Pinpoint the cell where the given text exists, returning its (X, Y) midpoint coordinate. 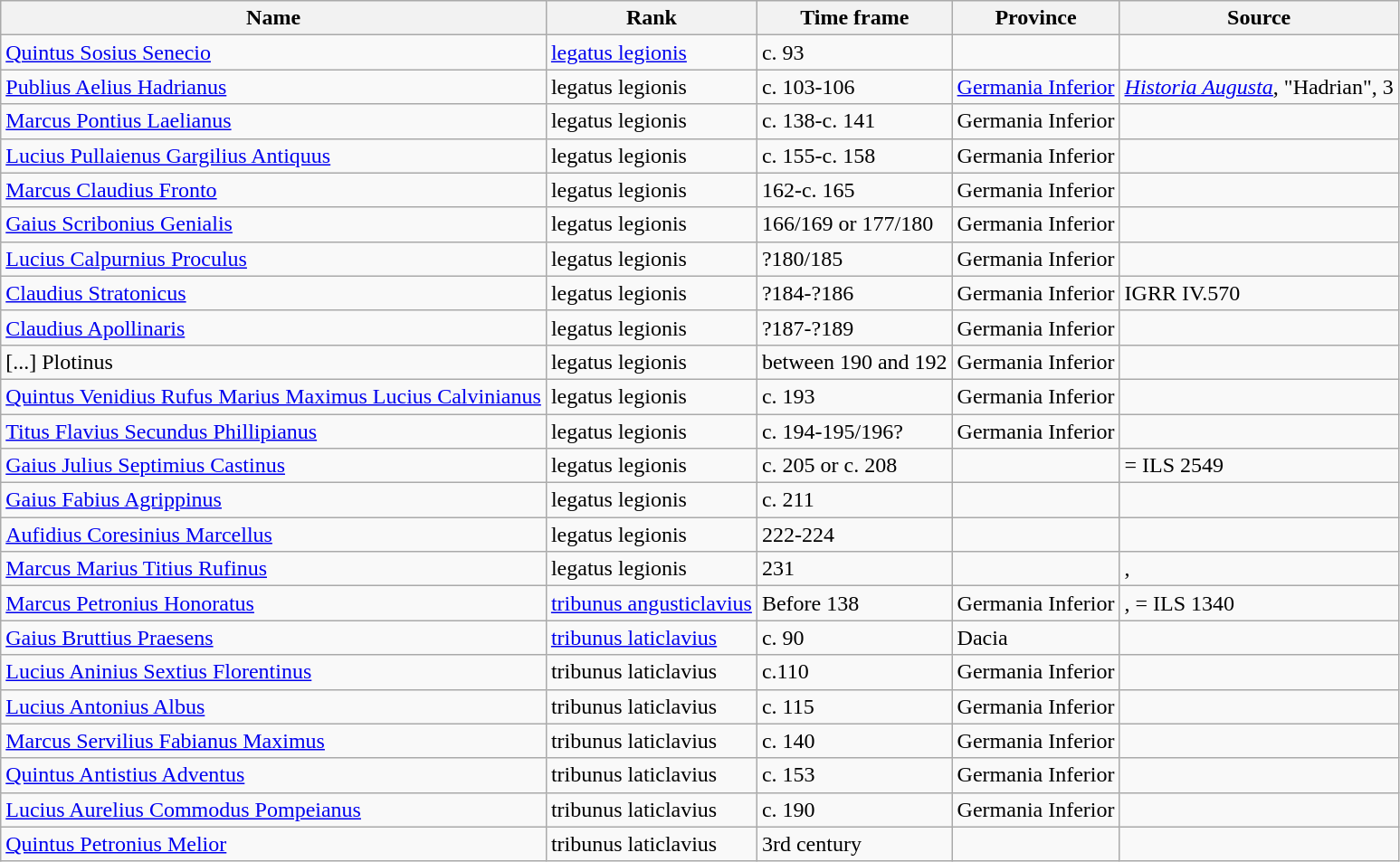
c. 153 (854, 775)
Gaius Scribonius Genialis (273, 224)
Marcus Marius Titius Rufinus (273, 569)
c. 115 (854, 706)
c. 140 (854, 741)
c. 138-c. 141 (854, 121)
Lucius Pullaienus Gargilius Antiquus (273, 156)
Titus Flavius Secundus Phillipianus (273, 431)
Publius Aelius Hadrianus (273, 87)
Lucius Antonius Albus (273, 706)
Quintus Antistius Adventus (273, 775)
?184-?186 (854, 293)
Quintus Venidius Rufus Marius Maximus Lucius Calvinianus (273, 396)
Marcus Servilius Fabianus Maximus (273, 741)
c. 90 (854, 638)
between 190 and 192 (854, 362)
?187-?189 (854, 327)
Marcus Pontius Laelianus (273, 121)
Province (1035, 18)
Dacia (1035, 638)
162-c. 165 (854, 190)
[...] Plotinus (273, 362)
Time frame (854, 18)
Rank (652, 18)
Gaius Julius Septimius Castinus (273, 466)
166/169 or 177/180 (854, 224)
Gaius Fabius Agrippinus (273, 500)
c. 205 or c. 208 (854, 466)
c. 211 (854, 500)
IGRR IV.570 (1259, 293)
Source (1259, 18)
Marcus Claudius Fronto (273, 190)
Claudius Stratonicus (273, 293)
Lucius Aninius Sextius Florentinus (273, 672)
Marcus Petronius Honoratus (273, 603)
c. 155-c. 158 (854, 156)
, (1259, 569)
c.110 (854, 672)
Claudius Apollinaris (273, 327)
= ILS 2549 (1259, 466)
Lucius Aurelius Commodus Pompeianus (273, 810)
Gaius Bruttius Praesens (273, 638)
Quintus Sosius Senecio (273, 52)
tribunus angusticlavius (652, 603)
Quintus Petronius Melior (273, 844)
Before 138 (854, 603)
231 (854, 569)
Historia Augusta, "Hadrian", 3 (1259, 87)
?180/185 (854, 259)
, = ILS 1340 (1259, 603)
c. 193 (854, 396)
c. 194-195/196? (854, 431)
c. 93 (854, 52)
c. 103-106 (854, 87)
Name (273, 18)
Lucius Calpurnius Proculus (273, 259)
c. 190 (854, 810)
3rd century (854, 844)
222-224 (854, 535)
Aufidius Coresinius Marcellus (273, 535)
